Output the (X, Y) coordinate of the center of the cell containing the given text.  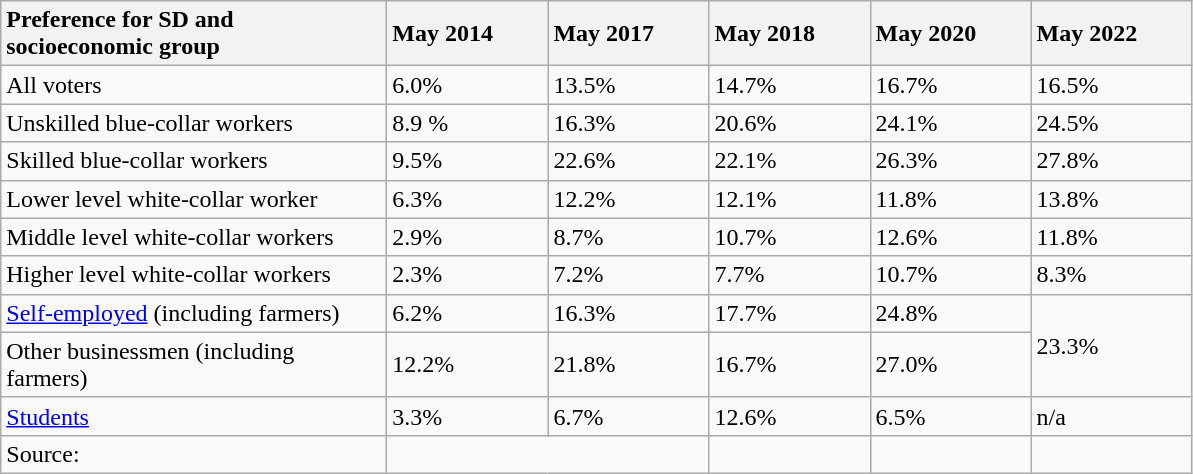
Other businessmen (including farmers) (194, 364)
May 2017 (628, 34)
Higher level white-collar workers (194, 275)
Self-employed (including farmers) (194, 313)
Students (194, 416)
6.5% (950, 416)
7.2% (628, 275)
24.8% (950, 313)
6.0% (468, 85)
May 2022 (1112, 34)
May 2014 (468, 34)
13.5% (628, 85)
2.3% (468, 275)
23.3% (1112, 346)
27.0% (950, 364)
24.1% (950, 123)
9.5% (468, 161)
27.8% (1112, 161)
20.6% (790, 123)
Unskilled blue-collar workers (194, 123)
8.3% (1112, 275)
3.3% (468, 416)
Skilled blue-collar workers (194, 161)
All voters (194, 85)
8.9 % (468, 123)
16.5% (1112, 85)
24.5% (1112, 123)
May 2020 (950, 34)
22.1% (790, 161)
21.8% (628, 364)
7.7% (790, 275)
6.7% (628, 416)
22.6% (628, 161)
Lower level white-collar worker (194, 199)
6.3% (468, 199)
Middle level white-collar workers (194, 237)
2.9% (468, 237)
Source: (194, 454)
6.2% (468, 313)
17.7% (790, 313)
8.7% (628, 237)
May 2018 (790, 34)
Preference for SD and socioeconomic group (194, 34)
26.3% (950, 161)
n/a (1112, 416)
13.8% (1112, 199)
14.7% (790, 85)
12.1% (790, 199)
